Return the (X, Y) coordinate for the center point of the cell that contains the specified text.  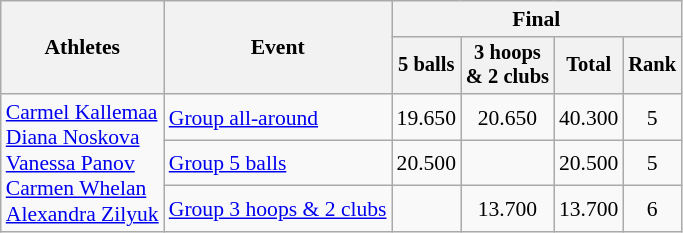
6 (652, 209)
Carmel KallemaaDiana NoskovaVanessa PanovCarmen WhelanAlexandra Zilyuk (82, 163)
Total (588, 66)
5 balls (426, 66)
Event (278, 48)
19.650 (426, 117)
Group 3 hoops & 2 clubs (278, 209)
40.300 (588, 117)
Group 5 balls (278, 163)
3 hoops& 2 clubs (508, 66)
Final (536, 19)
Group all-around (278, 117)
Athletes (82, 48)
20.650 (508, 117)
Rank (652, 66)
